Return [x, y] of the center of cell containing provided text 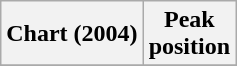
Chart (2004) [72, 34]
Peakposition [189, 34]
